For the text-containing cell, return its midpoint in (X, Y) coordinate format. 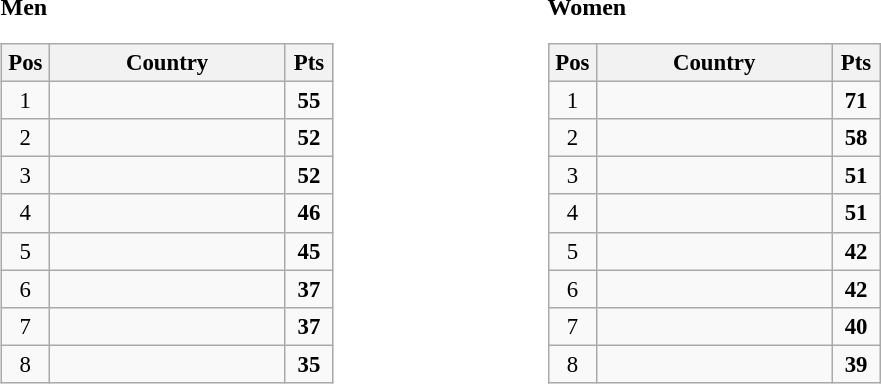
46 (309, 213)
71 (856, 101)
45 (309, 251)
39 (856, 364)
35 (309, 364)
55 (309, 101)
40 (856, 326)
58 (856, 138)
